Find where the given text appears and provide that cell's center as [X, Y] coordinate. 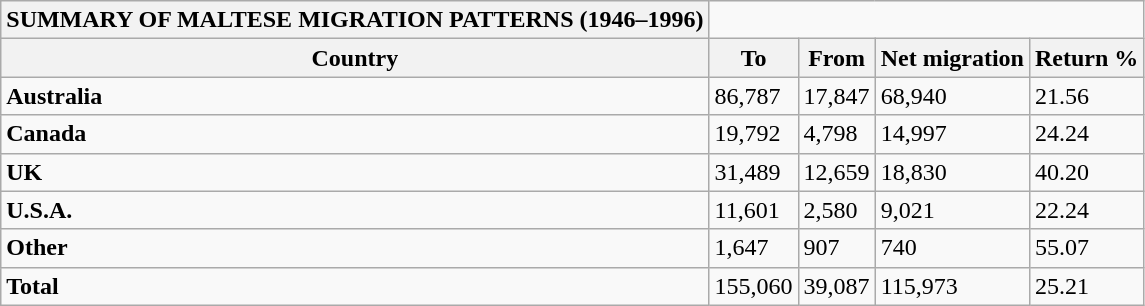
31,489 [754, 172]
39,087 [836, 286]
U.S.A. [355, 210]
14,997 [952, 134]
Other [355, 248]
9,021 [952, 210]
From [836, 58]
1,647 [754, 248]
12,659 [836, 172]
19,792 [754, 134]
11,601 [754, 210]
907 [836, 248]
25.21 [1086, 286]
22.24 [1086, 210]
40.20 [1086, 172]
2,580 [836, 210]
To [754, 58]
155,060 [754, 286]
4,798 [836, 134]
Australia [355, 96]
21.56 [1086, 96]
Canada [355, 134]
17,847 [836, 96]
UK [355, 172]
86,787 [754, 96]
24.24 [1086, 134]
Total [355, 286]
18,830 [952, 172]
68,940 [952, 96]
115,973 [952, 286]
55.07 [1086, 248]
740 [952, 248]
SUMMARY OF MALTESE MIGRATION PATTERNS (1946–1996) [355, 20]
Net migration [952, 58]
Return % [1086, 58]
Country [355, 58]
